Return (x, y) of the center of cell containing provided text 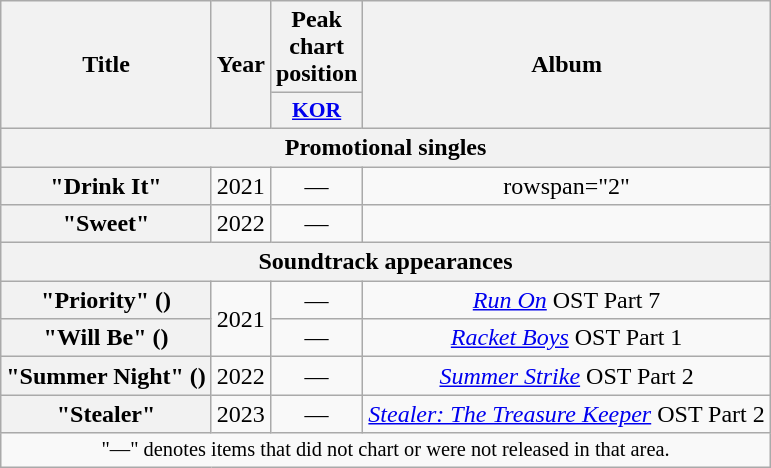
Peakchartposition (316, 47)
"Summer Night" () (106, 376)
Album (566, 65)
Run On OST Part 7 (566, 300)
Summer Strike OST Part 2 (566, 376)
Racket Boys OST Part 1 (566, 338)
2023 (240, 414)
KOR (316, 111)
"Stealer" (106, 414)
"—" denotes items that did not chart or were not released in that area. (386, 450)
"Will Be" () (106, 338)
Soundtrack appearances (386, 262)
Promotional singles (386, 147)
Year (240, 65)
"Sweet" (106, 224)
"Drink It" (106, 185)
"Priority" () (106, 300)
rowspan="2" (566, 185)
Title (106, 65)
Stealer: The Treasure Keeper OST Part 2 (566, 414)
